Find where the given text appears and provide that cell's center as (X, Y) coordinate. 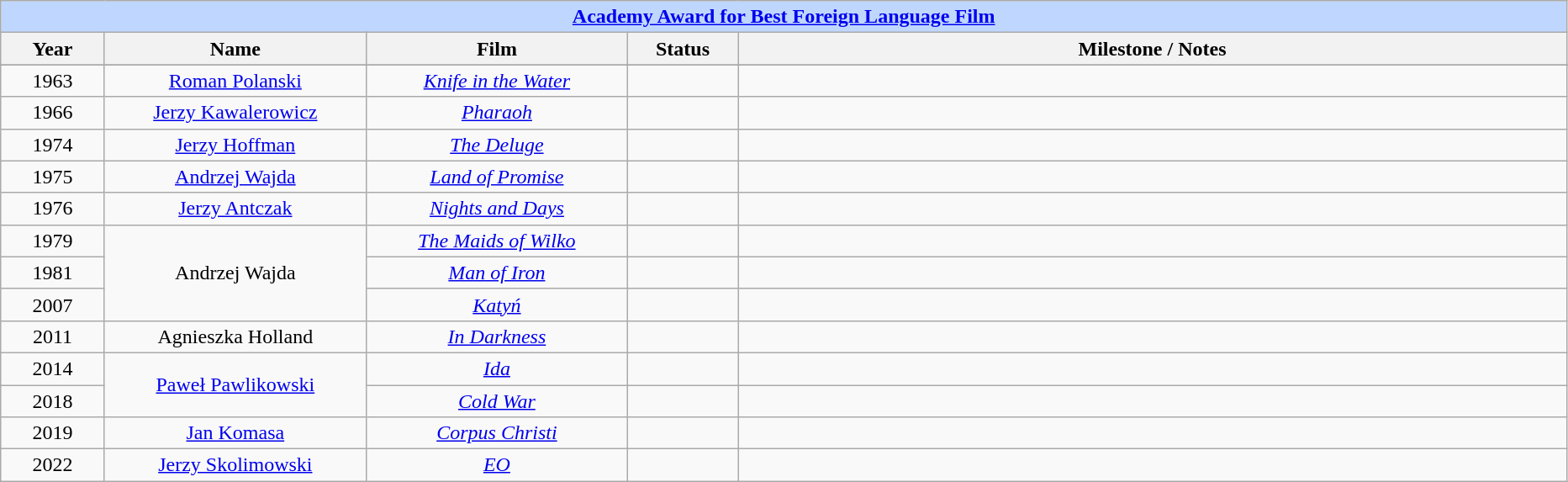
2011 (53, 336)
2022 (53, 465)
Agnieszka Holland (235, 336)
Knife in the Water (496, 81)
Katyń (496, 305)
The Deluge (496, 145)
In Darkness (496, 336)
Ida (496, 368)
Cold War (496, 401)
1981 (53, 273)
The Maids of Wilko (496, 241)
Year (53, 49)
Man of Iron (496, 273)
Milestone / Notes (1153, 49)
Roman Polanski (235, 81)
Name (235, 49)
EO (496, 465)
Jerzy Skolimowski (235, 465)
1979 (53, 241)
2007 (53, 305)
1966 (53, 113)
Film (496, 49)
Jerzy Antczak (235, 209)
2019 (53, 433)
Status (683, 49)
1976 (53, 209)
Corpus Christi (496, 433)
Paweł Pawlikowski (235, 384)
Jan Komasa (235, 433)
2018 (53, 401)
1975 (53, 177)
2014 (53, 368)
1963 (53, 81)
Land of Promise (496, 177)
Academy Award for Best Foreign Language Film (784, 17)
Jerzy Kawalerowicz (235, 113)
Nights and Days (496, 209)
Pharaoh (496, 113)
Jerzy Hoffman (235, 145)
1974 (53, 145)
